Find where the given text appears and provide that cell's center as (x, y) coordinate. 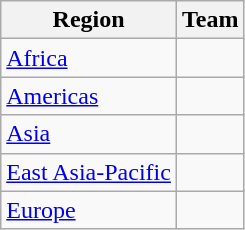
Asia (89, 134)
Africa (89, 58)
Region (89, 20)
Americas (89, 96)
Europe (89, 210)
East Asia-Pacific (89, 172)
Team (210, 20)
